Locate the cell with the specified text and output its [X, Y] center coordinate. 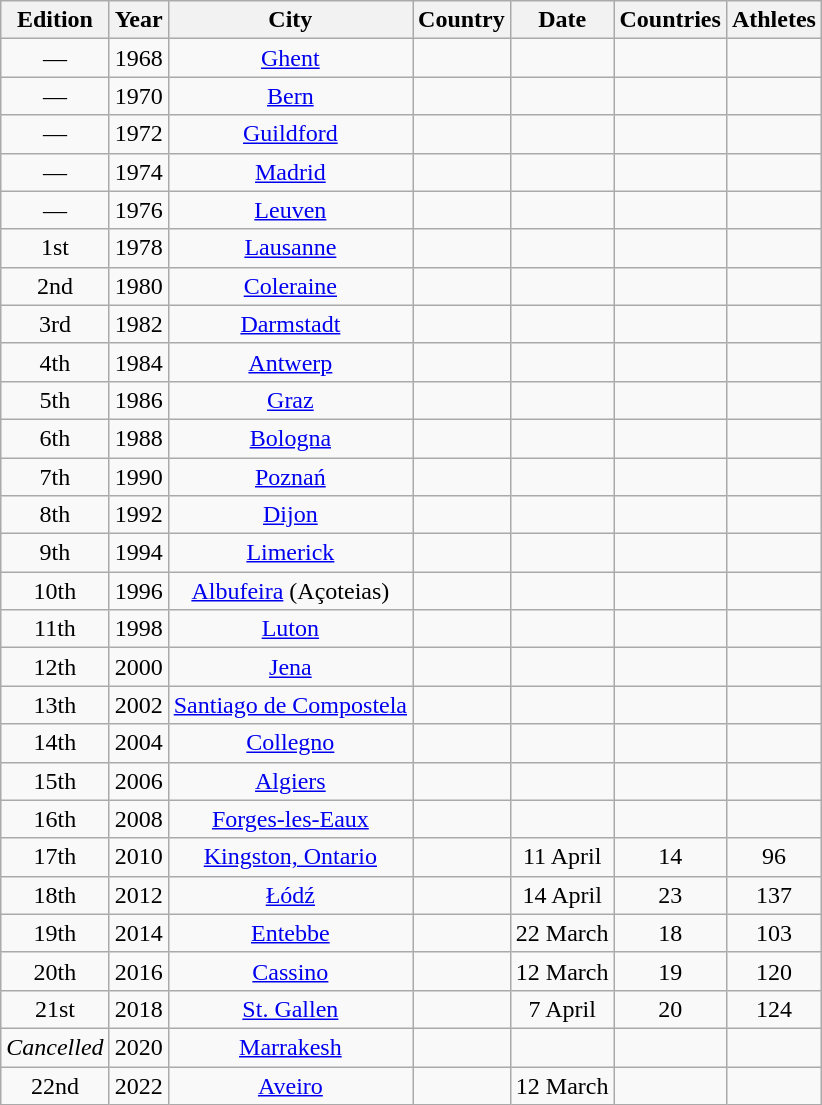
2012 [138, 895]
1978 [138, 248]
19 [670, 971]
1992 [138, 515]
Cancelled [55, 1047]
Darmstadt [290, 324]
Collegno [290, 743]
16th [55, 819]
Bern [290, 96]
1994 [138, 553]
Limerick [290, 553]
2000 [138, 667]
9th [55, 553]
2008 [138, 819]
7 April [562, 1009]
Leuven [290, 210]
14th [55, 743]
12th [55, 667]
2nd [55, 286]
2010 [138, 857]
Lausanne [290, 248]
Marrakesh [290, 1047]
1976 [138, 210]
1st [55, 248]
21st [55, 1009]
Year [138, 20]
Madrid [290, 172]
1986 [138, 400]
19th [55, 933]
Ghent [290, 58]
2022 [138, 1085]
22nd [55, 1085]
1980 [138, 286]
Guildford [290, 134]
Kingston, Ontario [290, 857]
124 [774, 1009]
Antwerp [290, 362]
20th [55, 971]
2018 [138, 1009]
Bologna [290, 438]
Luton [290, 629]
Jena [290, 667]
Łódź [290, 895]
103 [774, 933]
13th [55, 705]
Entebbe [290, 933]
11 April [562, 857]
17th [55, 857]
1988 [138, 438]
Edition [55, 20]
2004 [138, 743]
8th [55, 515]
6th [55, 438]
1990 [138, 477]
2020 [138, 1047]
18th [55, 895]
15th [55, 781]
2002 [138, 705]
1968 [138, 58]
1970 [138, 96]
1974 [138, 172]
Date [562, 20]
St. Gallen [290, 1009]
Aveiro [290, 1085]
3rd [55, 324]
14 April [562, 895]
11th [55, 629]
City [290, 20]
1998 [138, 629]
1996 [138, 591]
Forges-les-Eaux [290, 819]
Dijon [290, 515]
Poznań [290, 477]
2016 [138, 971]
Algiers [290, 781]
4th [55, 362]
2006 [138, 781]
Countries [670, 20]
23 [670, 895]
1972 [138, 134]
1982 [138, 324]
2014 [138, 933]
1984 [138, 362]
7th [55, 477]
96 [774, 857]
120 [774, 971]
Country [462, 20]
20 [670, 1009]
Albufeira (Açoteias) [290, 591]
Santiago de Compostela [290, 705]
Graz [290, 400]
137 [774, 895]
Coleraine [290, 286]
18 [670, 933]
Athletes [774, 20]
Cassino [290, 971]
5th [55, 400]
22 March [562, 933]
14 [670, 857]
10th [55, 591]
